Pinpoint the cell where the given text exists, returning its (x, y) midpoint coordinate. 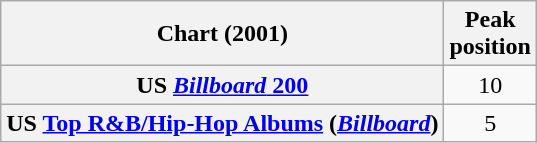
US Top R&B/Hip-Hop Albums (Billboard) (222, 123)
US Billboard 200 (222, 85)
10 (490, 85)
5 (490, 123)
Peakposition (490, 34)
Chart (2001) (222, 34)
